Extract the (X, Y) coordinate from the center of the cell holding the provided text.  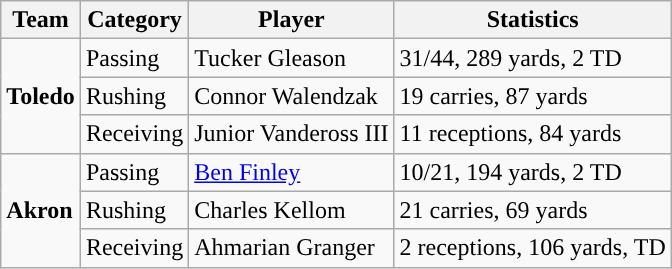
Connor Walendzak (292, 96)
Ahmarian Granger (292, 248)
Akron (41, 210)
Tucker Gleason (292, 58)
21 carries, 69 yards (532, 210)
Player (292, 20)
11 receptions, 84 yards (532, 134)
2 receptions, 106 yards, TD (532, 248)
Team (41, 20)
Charles Kellom (292, 210)
31/44, 289 yards, 2 TD (532, 58)
Ben Finley (292, 172)
Statistics (532, 20)
19 carries, 87 yards (532, 96)
Category (134, 20)
Junior Vandeross III (292, 134)
Toledo (41, 96)
10/21, 194 yards, 2 TD (532, 172)
